Provide the (x, y) coordinate of the cell's center where the given text is located.  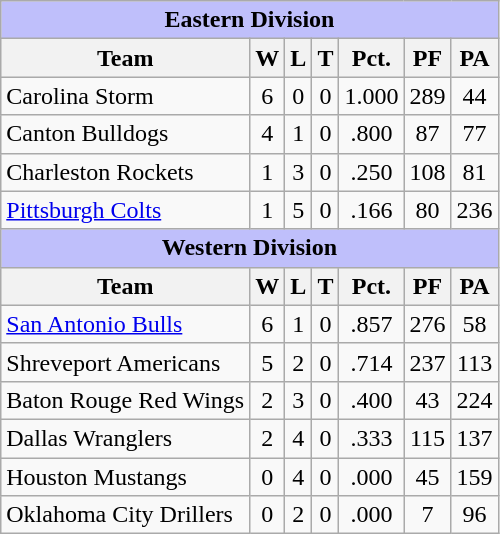
289 (428, 96)
224 (474, 400)
.400 (372, 400)
Charleston Rockets (126, 172)
.857 (372, 324)
San Antonio Bulls (126, 324)
236 (474, 210)
Dallas Wranglers (126, 438)
77 (474, 134)
159 (474, 477)
113 (474, 362)
Western Division (250, 248)
1.000 (372, 96)
.714 (372, 362)
276 (428, 324)
237 (428, 362)
45 (428, 477)
.166 (372, 210)
87 (428, 134)
Oklahoma City Drillers (126, 515)
96 (474, 515)
108 (428, 172)
.800 (372, 134)
44 (474, 96)
81 (474, 172)
Carolina Storm (126, 96)
.250 (372, 172)
115 (428, 438)
7 (428, 515)
Eastern Division (250, 20)
58 (474, 324)
Baton Rouge Red Wings (126, 400)
80 (428, 210)
Pittsburgh Colts (126, 210)
Canton Bulldogs (126, 134)
137 (474, 438)
43 (428, 400)
Houston Mustangs (126, 477)
.333 (372, 438)
Shreveport Americans (126, 362)
